From the cell containing the given text, extract its center point as [x, y] coordinate. 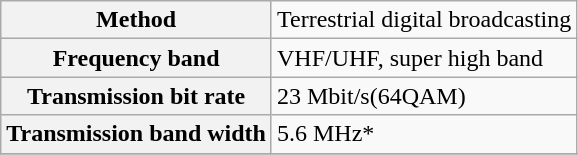
Terrestrial digital broadcasting [424, 20]
Method [136, 20]
Transmission band width [136, 134]
Transmission bit rate [136, 96]
23 Mbit/s(64QAM) [424, 96]
VHF/UHF, super high band [424, 58]
Frequency band [136, 58]
5.6 MHz* [424, 134]
